Extract the [x, y] coordinate from the center of the cell holding the provided text.  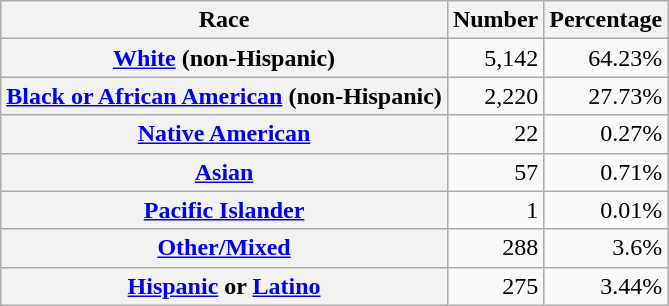
Percentage [606, 20]
3.44% [606, 286]
5,142 [495, 58]
0.27% [606, 134]
Number [495, 20]
Pacific Islander [224, 210]
3.6% [606, 248]
64.23% [606, 58]
27.73% [606, 96]
Hispanic or Latino [224, 286]
57 [495, 172]
Other/Mixed [224, 248]
White (non-Hispanic) [224, 58]
Race [224, 20]
275 [495, 286]
1 [495, 210]
288 [495, 248]
2,220 [495, 96]
0.01% [606, 210]
Asian [224, 172]
0.71% [606, 172]
Native American [224, 134]
Black or African American (non-Hispanic) [224, 96]
22 [495, 134]
